Determine the (x, y) coordinate at the center of the cell enclosing the given text.  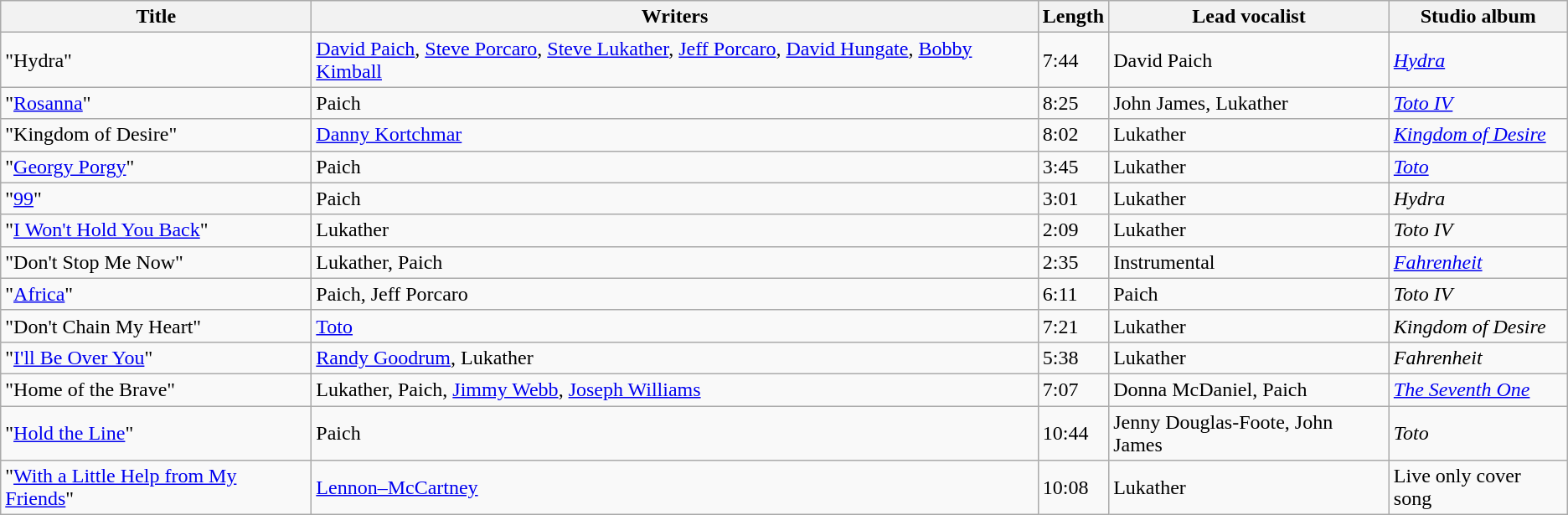
"Hold the Line" (156, 432)
5:38 (1073, 358)
"Africa" (156, 294)
Lukather, Paich, Jimmy Webb, Joseph Williams (675, 389)
8:02 (1073, 135)
Length (1073, 17)
Lukather, Paich (675, 262)
"I Won't Hold You Back" (156, 230)
Lennon–McCartney (675, 487)
Studio album (1478, 17)
David Paich (1250, 60)
"Don't Stop Me Now" (156, 262)
6:11 (1073, 294)
"Home of the Brave" (156, 389)
"99" (156, 198)
"With a Little Help from My Friends" (156, 487)
Jenny Douglas-Foote, John James (1250, 432)
2:35 (1073, 262)
Instrumental (1250, 262)
7:21 (1073, 326)
10:08 (1073, 487)
"Georgy Porgy" (156, 167)
"Hydra" (156, 60)
10:44 (1073, 432)
Title (156, 17)
3:01 (1073, 198)
Danny Kortchmar (675, 135)
David Paich, Steve Porcaro, Steve Lukather, Jeff Porcaro, David Hungate, Bobby Kimball (675, 60)
Lead vocalist (1250, 17)
7:07 (1073, 389)
Donna McDaniel, Paich (1250, 389)
Randy Goodrum, Lukather (675, 358)
2:09 (1073, 230)
John James, Lukather (1250, 103)
"I'll Be Over You" (156, 358)
3:45 (1073, 167)
7:44 (1073, 60)
"Kingdom of Desire" (156, 135)
Writers (675, 17)
Live only cover song (1478, 487)
"Don't Chain My Heart" (156, 326)
8:25 (1073, 103)
The Seventh One (1478, 389)
"Rosanna" (156, 103)
Paich, Jeff Porcaro (675, 294)
